For the text-containing cell, return its midpoint in [X, Y] coordinate format. 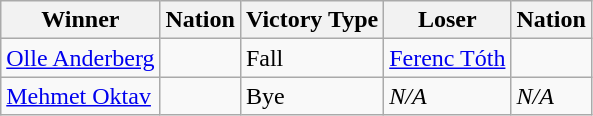
Mehmet Oktav [80, 96]
Loser [448, 20]
Fall [312, 58]
Bye [312, 96]
Ferenc Tóth [448, 58]
Olle Anderberg [80, 58]
Victory Type [312, 20]
Winner [80, 20]
